Output the [X, Y] coordinate of the center of the cell containing the given text.  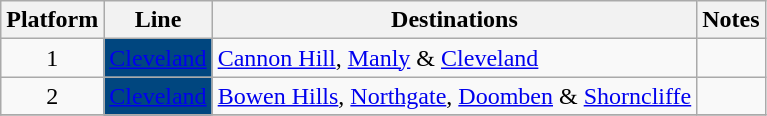
Bowen Hills, Northgate, Doomben & Shorncliffe [454, 96]
Platform [52, 20]
2 [52, 96]
Destinations [454, 20]
Line [158, 20]
1 [52, 58]
Cannon Hill, Manly & Cleveland [454, 58]
Notes [731, 20]
